Return the (x, y) coordinate for the center point of the cell that contains the specified text.  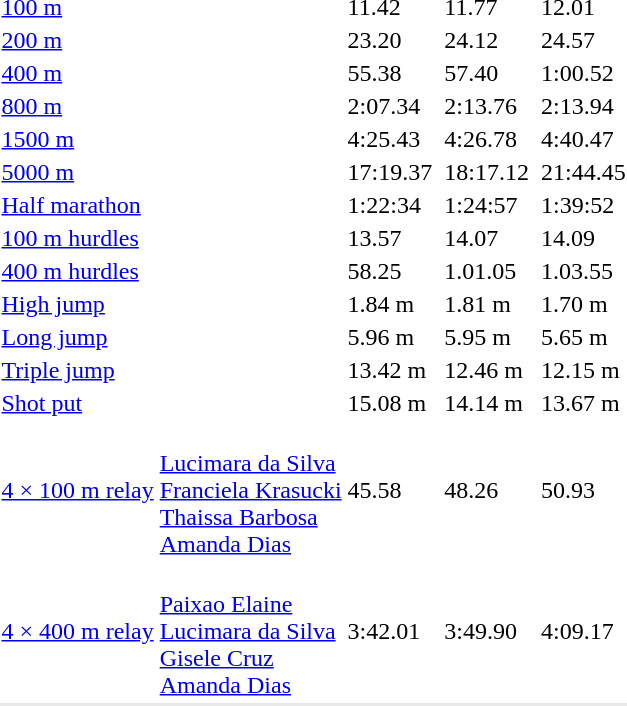
Long jump (78, 337)
1.03.55 (583, 271)
1:00.52 (583, 73)
14.09 (583, 238)
5.65 m (583, 337)
4 × 100 m relay (78, 490)
13.67 m (583, 403)
5.96 m (390, 337)
58.25 (390, 271)
14.07 (487, 238)
45.58 (390, 490)
4:26.78 (487, 139)
4:09.17 (583, 631)
4:25.43 (390, 139)
3:49.90 (487, 631)
5.95 m (487, 337)
1.70 m (583, 304)
1500 m (78, 139)
Triple jump (78, 370)
4 × 400 m relay (78, 631)
Shot put (78, 403)
1.84 m (390, 304)
21:44.45 (583, 172)
2:07.34 (390, 106)
High jump (78, 304)
24.12 (487, 40)
Paixao ElaineLucimara da SilvaGisele CruzAmanda Dias (250, 631)
12.46 m (487, 370)
57.40 (487, 73)
1:24:57 (487, 205)
Lucimara da SilvaFranciela KrasuckiThaissa BarbosaAmanda Dias (250, 490)
5000 m (78, 172)
14.14 m (487, 403)
400 m hurdles (78, 271)
100 m hurdles (78, 238)
4:40.47 (583, 139)
48.26 (487, 490)
12.15 m (583, 370)
17:19.37 (390, 172)
1:39:52 (583, 205)
13.42 m (390, 370)
18:17.12 (487, 172)
200 m (78, 40)
400 m (78, 73)
55.38 (390, 73)
1.01.05 (487, 271)
50.93 (583, 490)
2:13.94 (583, 106)
13.57 (390, 238)
3:42.01 (390, 631)
800 m (78, 106)
2:13.76 (487, 106)
1.81 m (487, 304)
23.20 (390, 40)
24.57 (583, 40)
Half marathon (78, 205)
15.08 m (390, 403)
1:22:34 (390, 205)
